Return (X, Y) of the center of cell containing provided text 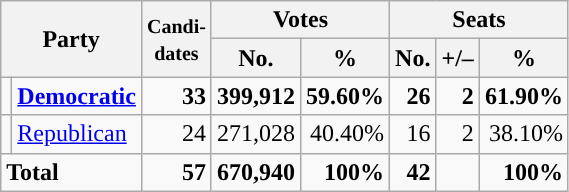
42 (413, 172)
670,940 (256, 172)
Democratic (77, 96)
24 (176, 134)
26 (413, 96)
Votes (300, 20)
33 (176, 96)
399,912 (256, 96)
59.60% (344, 96)
57 (176, 172)
Party (72, 39)
38.10% (524, 134)
40.40% (344, 134)
61.90% (524, 96)
271,028 (256, 134)
Total (72, 172)
Seats (480, 20)
+/– (458, 58)
16 (413, 134)
Republican (77, 134)
Candi-dates (176, 39)
